Locate the cell with the specified text and output its [X, Y] center coordinate. 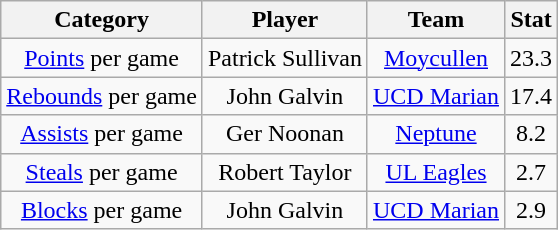
Rebounds per game [102, 96]
23.3 [532, 58]
Team [436, 20]
Category [102, 20]
2.9 [532, 210]
UL Eagles [436, 172]
Neptune [436, 134]
Patrick Sullivan [284, 58]
Assists per game [102, 134]
Blocks per game [102, 210]
8.2 [532, 134]
Steals per game [102, 172]
Stat [532, 20]
Points per game [102, 58]
Robert Taylor [284, 172]
17.4 [532, 96]
2.7 [532, 172]
Player [284, 20]
Ger Noonan [284, 134]
Moycullen [436, 58]
